Identify which cell holds the provided text, then report its (X, Y) central coordinate. 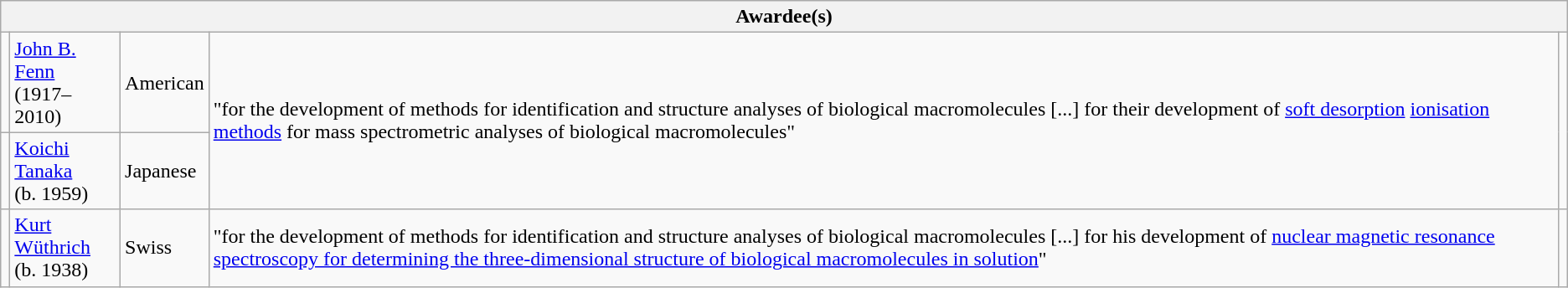
American (165, 82)
Kurt Wüthrich(b. 1938) (65, 248)
John B. Fenn(1917–2010) (65, 82)
Swiss (165, 248)
Koichi Tanaka(b. 1959) (65, 171)
Japanese (165, 171)
Awardee(s) (784, 17)
